Determine the (X, Y) coordinate at the center of the cell enclosing the given text.  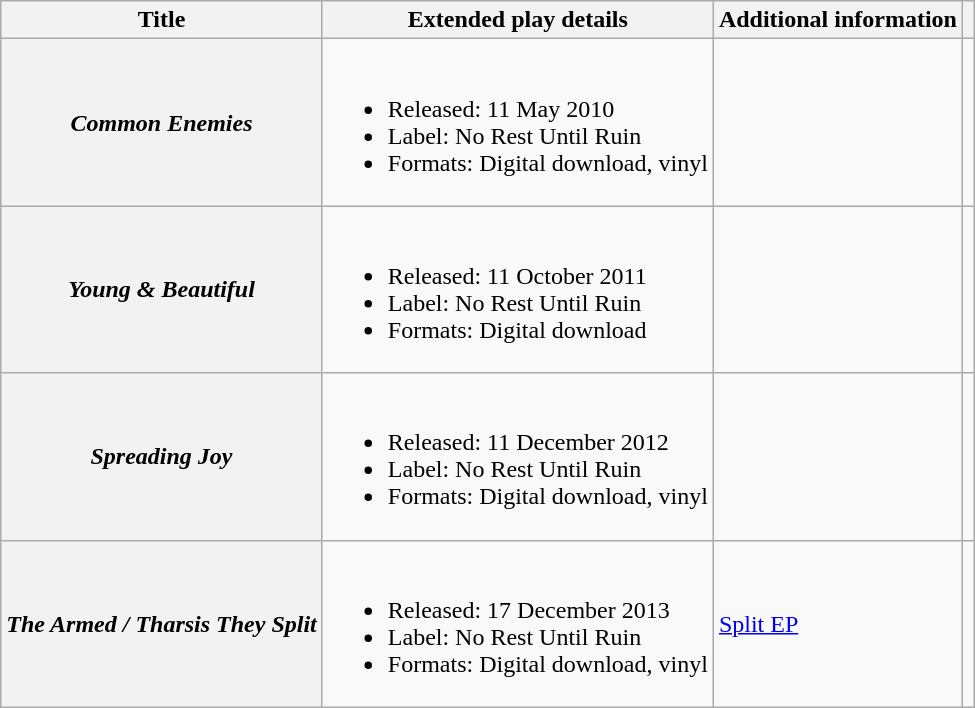
Additional information (838, 20)
The Armed / Tharsis They Split (162, 624)
Released: 11 October 2011Label: No Rest Until RuinFormats: Digital download (518, 290)
Split EP (838, 624)
Spreading Joy (162, 456)
Young & Beautiful (162, 290)
Common Enemies (162, 122)
Extended play details (518, 20)
Released: 11 December 2012Label: No Rest Until RuinFormats: Digital download, vinyl (518, 456)
Title (162, 20)
Released: 17 December 2013Label: No Rest Until RuinFormats: Digital download, vinyl (518, 624)
Released: 11 May 2010Label: No Rest Until RuinFormats: Digital download, vinyl (518, 122)
